Locate the cell with the specified text and output its (x, y) center coordinate. 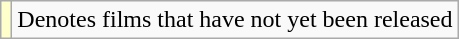
Denotes films that have not yet been released (235, 20)
